Capture the cell that displays the provided text and extract its (X, Y) central coordinate. 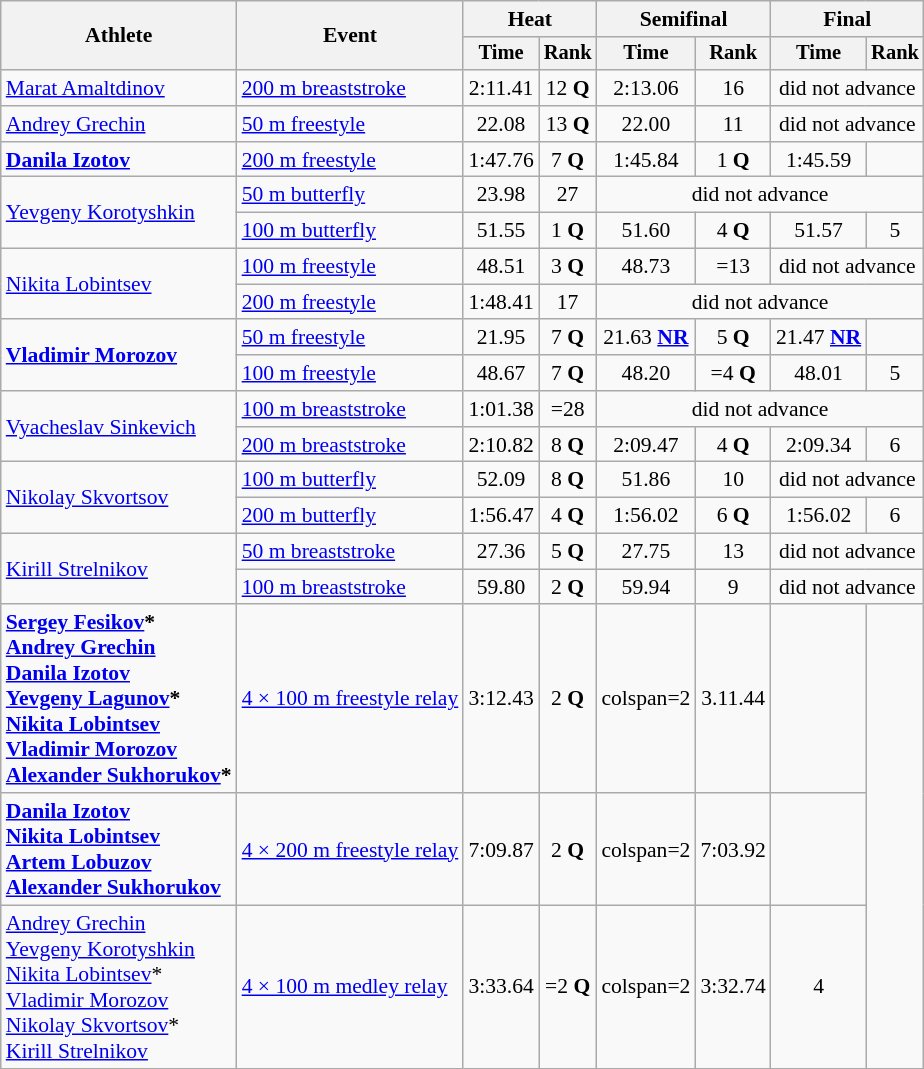
=2 Q (568, 988)
Andrey Grechin (119, 124)
16 (732, 88)
Yevgeny Korotyshkin (119, 212)
1:01.38 (500, 409)
10 (732, 480)
Andrey GrechinYevgeny KorotyshkinNikita Lobintsev*Vladimir MorozovNikolay Skvortsov*Kirill Strelnikov (119, 988)
3:33.64 (500, 988)
48.01 (818, 373)
21.63 NR (646, 338)
Danila IzotovNikita LobintsevArtem LobuzovAlexander Sukhorukov (119, 849)
22.00 (646, 124)
=13 (732, 267)
52.09 (500, 480)
Nikolay Skvortsov (119, 498)
Danila Izotov (119, 160)
13 Q (568, 124)
22.08 (500, 124)
Kirill Strelnikov (119, 570)
23.98 (500, 195)
13 (732, 552)
Vyacheslav Sinkevich (119, 426)
2:10.82 (500, 445)
21.47 NR (818, 338)
=28 (568, 409)
9 (732, 587)
50 m breaststroke (350, 552)
1:48.41 (500, 302)
Final (848, 19)
Nikita Lobintsev (119, 284)
7:09.87 (500, 849)
48.51 (500, 267)
50 m butterfly (350, 195)
27 (568, 195)
2:09.34 (818, 445)
1:47.76 (500, 160)
11 (732, 124)
Event (350, 36)
200 m butterfly (350, 516)
Vladimir Morozov (119, 356)
3.11.44 (732, 700)
3 Q (568, 267)
17 (568, 302)
1:45.59 (818, 160)
1:45.84 (646, 160)
4 × 100 m freestyle relay (350, 700)
Semifinal (684, 19)
1:56.47 (500, 516)
Heat (530, 19)
51.57 (818, 231)
48.73 (646, 267)
51.60 (646, 231)
7:03.92 (732, 849)
4 × 100 m medley relay (350, 988)
27.36 (500, 552)
21.95 (500, 338)
Marat Amaltdinov (119, 88)
59.94 (646, 587)
48.67 (500, 373)
=4 Q (732, 373)
4 × 200 m freestyle relay (350, 849)
12 Q (568, 88)
51.86 (646, 480)
27.75 (646, 552)
2:09.47 (646, 445)
2:11.41 (500, 88)
2:13.06 (646, 88)
3:32.74 (732, 988)
6 Q (732, 516)
48.20 (646, 373)
3:12.43 (500, 700)
Athlete (119, 36)
4 (818, 988)
51.55 (500, 231)
Sergey Fesikov*Andrey GrechinDanila IzotovYevgeny Lagunov*Nikita LobintsevVladimir MorozovAlexander Sukhorukov* (119, 700)
59.80 (500, 587)
